For the text-containing cell, return its midpoint in [X, Y] coordinate format. 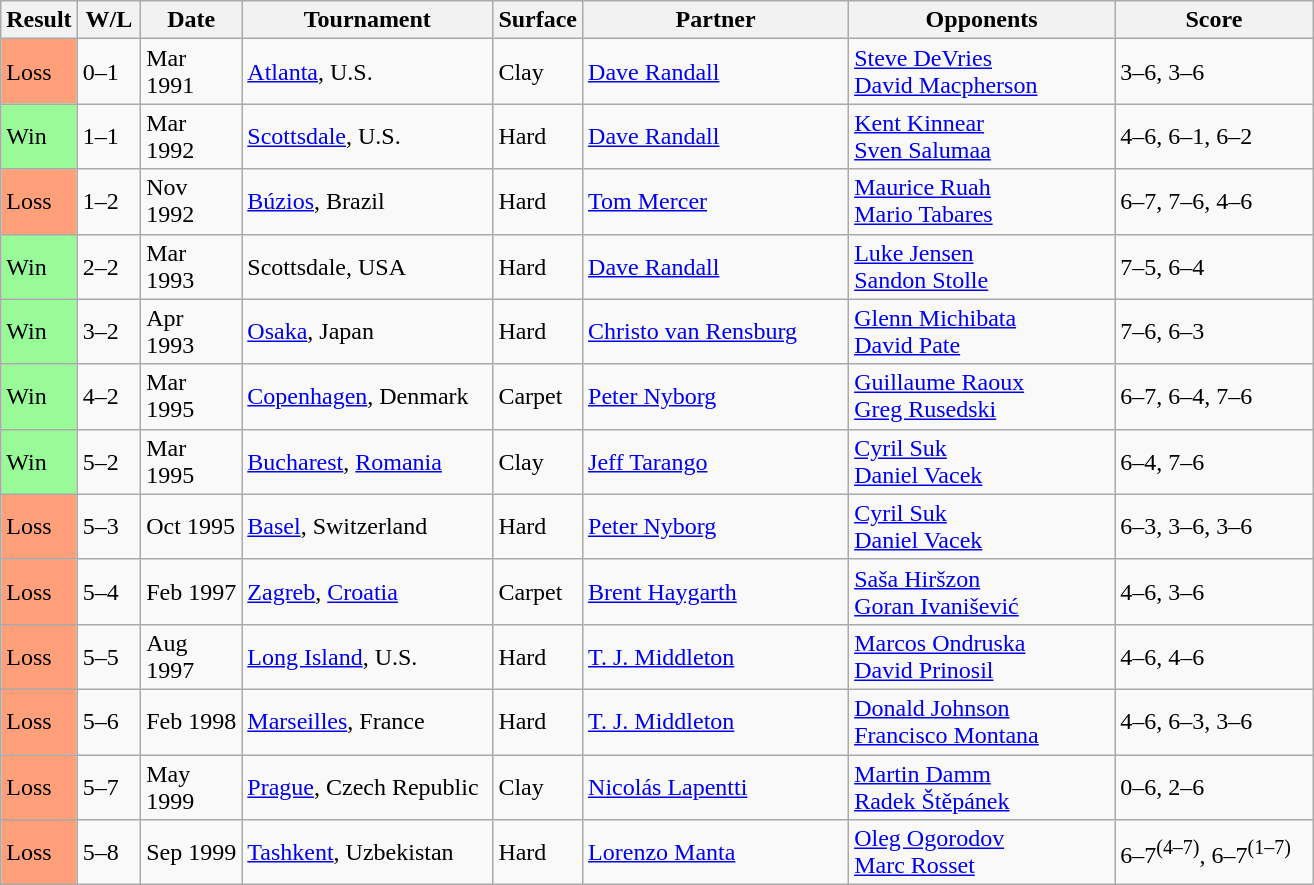
Luke Jensen Sandon Stolle [982, 266]
Oct 1995 [192, 526]
Atlanta, U.S. [368, 72]
Tournament [368, 20]
2–2 [109, 266]
Basel, Switzerland [368, 526]
Surface [538, 20]
7–5, 6–4 [1214, 266]
Steve DeVries David Macpherson [982, 72]
4–6, 4–6 [1214, 656]
Copenhagen, Denmark [368, 396]
Martin Damm Radek Štěpánek [982, 786]
Mar 1992 [192, 136]
Aug 1997 [192, 656]
5–5 [109, 656]
Scottsdale, U.S. [368, 136]
Glenn Michibata David Pate [982, 332]
4–6, 6–1, 6–2 [1214, 136]
4–6, 6–3, 3–6 [1214, 722]
7–6, 6–3 [1214, 332]
1–2 [109, 202]
Nov 1992 [192, 202]
Marcos Ondruska David Prinosil [982, 656]
Feb 1998 [192, 722]
Mar 1991 [192, 72]
5–6 [109, 722]
Scottsdale, USA [368, 266]
Nicolás Lapentti [716, 786]
Opponents [982, 20]
1–1 [109, 136]
3–6, 3–6 [1214, 72]
Tom Mercer [716, 202]
Guillaume Raoux Greg Rusedski [982, 396]
Prague, Czech Republic [368, 786]
Partner [716, 20]
4–6, 3–6 [1214, 592]
Jeff Tarango [716, 462]
W/L [109, 20]
Apr 1993 [192, 332]
Score [1214, 20]
Marseilles, France [368, 722]
Date [192, 20]
Donald Johnson Francisco Montana [982, 722]
Osaka, Japan [368, 332]
Lorenzo Manta [716, 852]
Result [39, 20]
0–6, 2–6 [1214, 786]
Zagreb, Croatia [368, 592]
Feb 1997 [192, 592]
6–7, 7–6, 4–6 [1214, 202]
Oleg Ogorodov Marc Rosset [982, 852]
Bucharest, Romania [368, 462]
6–4, 7–6 [1214, 462]
5–2 [109, 462]
Mar 1993 [192, 266]
Maurice Ruah Mario Tabares [982, 202]
5–8 [109, 852]
5–3 [109, 526]
Christo van Rensburg [716, 332]
Sep 1999 [192, 852]
4–2 [109, 396]
3–2 [109, 332]
6–3, 3–6, 3–6 [1214, 526]
Brent Haygarth [716, 592]
6–7, 6–4, 7–6 [1214, 396]
Tashkent, Uzbekistan [368, 852]
0–1 [109, 72]
Long Island, U.S. [368, 656]
6–7(4–7), 6–7(1–7) [1214, 852]
Kent Kinnear Sven Salumaa [982, 136]
5–4 [109, 592]
Búzios, Brazil [368, 202]
5–7 [109, 786]
Saša Hiršzon Goran Ivanišević [982, 592]
May 1999 [192, 786]
